Pinpoint the cell where the given text exists, returning its (x, y) midpoint coordinate. 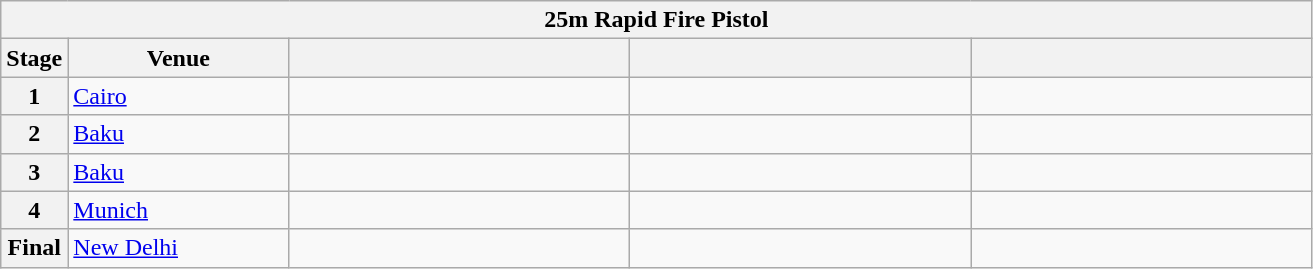
Venue (178, 58)
New Delhi (178, 248)
4 (34, 210)
Munich (178, 210)
1 (34, 96)
3 (34, 172)
2 (34, 134)
Cairo (178, 96)
25m Rapid Fire Pistol (656, 20)
Final (34, 248)
Stage (34, 58)
